Search for the cell housing the specified text and yield its (x, y) center coordinate. 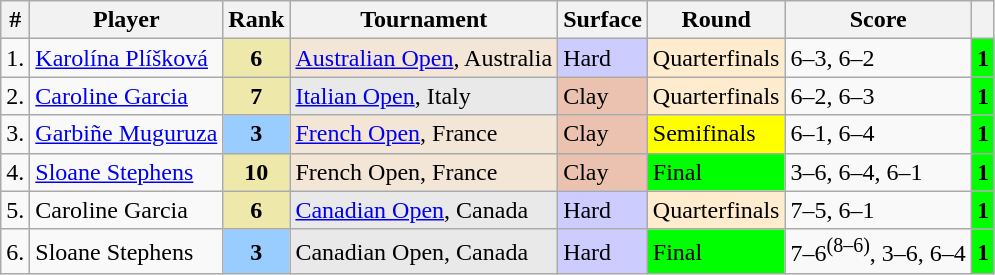
Rank (256, 20)
Score (878, 20)
7–6(8–6), 3–6, 6–4 (878, 252)
Karolína Plíšková (126, 58)
Round (716, 20)
1. (16, 58)
4. (16, 172)
Italian Open, Italy (424, 96)
6–2, 6–3 (878, 96)
7 (256, 96)
2. (16, 96)
3. (16, 134)
# (16, 20)
6–1, 6–4 (878, 134)
3–6, 6–4, 6–1 (878, 172)
Tournament (424, 20)
Semifinals (716, 134)
7–5, 6–1 (878, 210)
Surface (603, 20)
Australian Open, Australia (424, 58)
6. (16, 252)
5. (16, 210)
6–3, 6–2 (878, 58)
10 (256, 172)
Player (126, 20)
Garbiñe Muguruza (126, 134)
